Extract the [x, y] coordinate from the center of the cell holding the provided text.  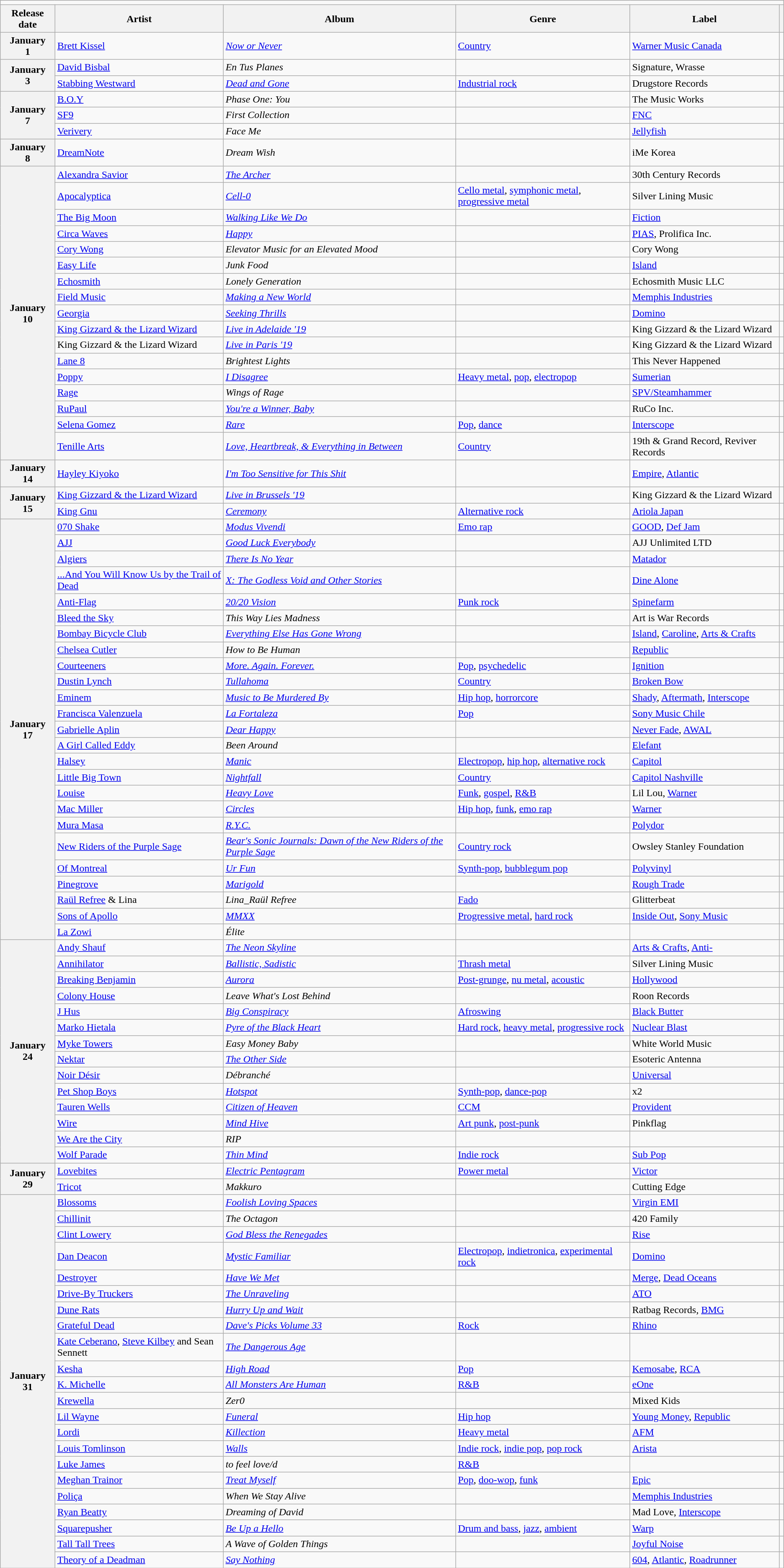
Foolish Loving Spaces [339, 1203]
Fado [543, 900]
Verivery [139, 131]
Roon Records [704, 995]
Thrash metal [543, 964]
x2 [704, 1091]
Dune Rats [139, 1310]
CCM [543, 1107]
Squarepusher [139, 1528]
Meghan Trainor [139, 1480]
to feel love/d [339, 1464]
Big Conspiracy [339, 1011]
Lina_Raül Refree [339, 900]
Spinefarm [704, 602]
The Archer [339, 174]
Emo rap [543, 527]
RuPaul [139, 409]
Wolf Parade [139, 1155]
FNC [704, 115]
Mac Miller [139, 809]
Synth-pop, dance-pop [543, 1091]
Island [704, 265]
Marko Hietala [139, 1027]
Nektar [139, 1059]
Zer0 [339, 1401]
Gabrielle Aplin [139, 729]
All Monsters Are Human [339, 1385]
Brightest Lights [339, 361]
God Bless the Renegades [339, 1234]
Apocalyptica [139, 196]
Indie rock, indie pop, pop rock [543, 1448]
Kate Ceberano, Steve Kilbey and Sean Sennett [139, 1347]
January24 [28, 1051]
Power metal [543, 1171]
Mura Masa [139, 825]
I Disagree [339, 377]
Album [339, 18]
High Road [339, 1369]
The Big Moon [139, 217]
Echosmith Music LLC [704, 281]
...And You Will Know Us by the Trail of Dead [139, 580]
Heavy metal [543, 1432]
Circa Waves [139, 233]
DreamNote [139, 152]
Cello metal, symphonic metal, progressive metal [543, 196]
X: The Godless Void and Other Stories [339, 580]
Have We Met [339, 1278]
Sub Pop [704, 1155]
Funeral [339, 1416]
Dream Wish [339, 152]
Release date [28, 18]
Music to Be Murdered By [339, 697]
Arista [704, 1448]
Mystic Familiar [339, 1256]
Dear Happy [339, 729]
Nightfall [339, 777]
Courteeners [139, 666]
Drum and bass, jazz, ambient [543, 1528]
Rare [339, 424]
Rhino [704, 1326]
First Collection [339, 115]
Kemosabe, RCA [704, 1369]
Krewella [139, 1401]
Blossoms [139, 1203]
Dan Deacon [139, 1256]
Victor [704, 1171]
Hurry Up and Wait [339, 1310]
Cell-0 [339, 196]
Capitol [704, 761]
Grateful Dead [139, 1326]
David Bisbal [139, 67]
PIAS, Prolifica Inc. [704, 233]
Broken Bow [704, 681]
La Fortaleza [339, 713]
Sons of Apollo [139, 916]
More. Again. Forever. [339, 666]
Ryan Beatty [139, 1512]
Afroswing [543, 1011]
Universal [704, 1075]
Easy Money Baby [339, 1044]
Echosmith [139, 281]
Hip hop [543, 1416]
Georgia [139, 313]
20/20 Vision [339, 602]
Hard rock, heavy metal, progressive rock [543, 1027]
The Dangerous Age [339, 1347]
Modus Vivendi [339, 527]
Interscope [704, 424]
New Riders of the Purple Sage [139, 846]
Tenille Arts [139, 446]
ATO [704, 1293]
Lil Lou, Warner [704, 793]
Easy Life [139, 265]
A Girl Called Eddy [139, 745]
Arts & Crafts, Anti- [704, 948]
Rough Trade [704, 884]
Inside Out, Sony Music [704, 916]
604, Atlantic, Roadrunner [704, 1560]
Theory of a Deadman [139, 1560]
January31 [28, 1381]
Brett Kissel [139, 46]
B.O.Y [139, 99]
K. Michelle [139, 1385]
Capitol Nashville [704, 777]
Post-grunge, nu metal, acoustic [543, 979]
Tall Tall Trees [139, 1544]
You're a Winner, Baby [339, 409]
Lordi [139, 1432]
MMXX [339, 916]
Cutting Edge [704, 1187]
Seeking Thrills [339, 313]
Tauren Wells [139, 1107]
420 Family [704, 1218]
Black Butter [704, 1011]
Destroyer [139, 1278]
eOne [704, 1385]
This Way Lies Madness [339, 618]
Noir Désir [139, 1075]
Provident [704, 1107]
January15 [28, 503]
Algiers [139, 559]
Joyful Noise [704, 1544]
SPV/Steamhammer [704, 393]
Anti-Flag [139, 602]
Bleed the Sky [139, 618]
Owsley Stanley Foundation [704, 846]
Country rock [543, 846]
Poliça [139, 1496]
Bear's Sonic Journals: Dawn of the New Riders of the Purple Sage [339, 846]
En Tus Planes [339, 67]
RuCo Inc. [704, 409]
Raül Refree & Lina [139, 900]
Alternative rock [543, 511]
Lonely Generation [339, 281]
Ignition [704, 666]
Elevator Music for an Elevated Mood [339, 249]
Empire, Atlantic [704, 473]
30th Century Records [704, 174]
Myke Towers [139, 1044]
Hip hop, funk, emo rap [543, 809]
Poppy [139, 377]
This Never Happened [704, 361]
GOOD, Def Jam [704, 527]
Makkuro [339, 1187]
Pet Shop Boys [139, 1091]
The Neon Skyline [339, 948]
January29 [28, 1179]
Pyre of the Black Heart [339, 1027]
Glitterbeat [704, 900]
Good Luck Everybody [339, 543]
The Other Side [339, 1059]
Dustin Lynch [139, 681]
Label [704, 18]
When We Stay Alive [339, 1496]
Rise [704, 1234]
Ariola Japan [704, 511]
Drugstore Records [704, 83]
Dave's Picks Volume 33 [339, 1326]
Pinkflag [704, 1123]
Everything Else Has Gone Wrong [339, 634]
Art is War Records [704, 618]
Walls [339, 1448]
January3 [28, 75]
Happy [339, 233]
Eminem [139, 697]
Electric Pentagram [339, 1171]
Epic [704, 1480]
Mind Hive [339, 1123]
Industrial rock [543, 83]
Annihilator [139, 964]
Polydor [704, 825]
Been Around [339, 745]
Fiction [704, 217]
Ur Fun [339, 868]
Lovebites [139, 1171]
Be Up a Hello [339, 1528]
Polyvinyl [704, 868]
Leave What's Lost Behind [339, 995]
Shady, Aftermath, Interscope [704, 697]
Wire [139, 1123]
Kesha [139, 1369]
Breaking Benjamin [139, 979]
Débranché [339, 1075]
Lane 8 [139, 361]
Nuclear Blast [704, 1027]
Indie rock [543, 1155]
Pop, psychedelic [543, 666]
AJJ [139, 543]
Field Music [139, 297]
Chelsea Cutler [139, 650]
January17 [28, 730]
Dead and Gone [339, 83]
Ratbag Records, BMG [704, 1310]
Warner Music Canada [704, 46]
Colony House [139, 995]
Warp [704, 1528]
Art punk, post-punk [543, 1123]
Francisca Valenzuela [139, 713]
Elefant [704, 745]
Making a New World [339, 297]
Marigold [339, 884]
Live in Adelaide '19 [339, 329]
Chillinit [139, 1218]
January14 [28, 473]
The Unraveling [339, 1293]
Dine Alone [704, 580]
Louise [139, 793]
January1 [28, 46]
Synth-pop, bubblegum pop [543, 868]
AJJ Unlimited LTD [704, 543]
Élite [339, 932]
There Is No Year [339, 559]
Circles [339, 809]
How to Be Human [339, 650]
Warner [704, 809]
Hotspot [339, 1091]
La Zowi [139, 932]
Manic [339, 761]
AFM [704, 1432]
Say Nothing [339, 1560]
January10 [28, 313]
Luke James [139, 1464]
070 Shake [139, 527]
Live in Paris '19 [339, 345]
Tricot [139, 1187]
Hayley Kiyoko [139, 473]
SF9 [139, 115]
Citizen of Heaven [339, 1107]
Halsey [139, 761]
Esoteric Antenna [704, 1059]
Republic [704, 650]
We Are the City [139, 1139]
Virgin EMI [704, 1203]
Walking Like We Do [339, 217]
Lil Wayne [139, 1416]
R.Y.C. [339, 825]
Young Money, Republic [704, 1416]
Rock [543, 1326]
Electropop, indietronica, experimental rock [543, 1256]
Heavy Love [339, 793]
Punk rock [543, 602]
Artist [139, 18]
Pop, dance [543, 424]
Electropop, hip hop, alternative rock [543, 761]
Of Montreal [139, 868]
Sony Music Chile [704, 713]
Selena Gomez [139, 424]
Thin Mind [339, 1155]
Love, Heartbreak, & Everything in Between [339, 446]
Ballistic, Sadistic [339, 964]
Never Fade, AWAL [704, 729]
Mad Love, Interscope [704, 1512]
The Music Works [704, 99]
Ceremony [339, 511]
Little Big Town [139, 777]
Dreaming of David [339, 1512]
RIP [339, 1139]
Andy Shauf [139, 948]
A Wave of Golden Things [339, 1544]
Progressive metal, hard rock [543, 916]
January8 [28, 152]
Signature, Wrasse [704, 67]
Drive-By Truckers [139, 1293]
Killection [339, 1432]
iMe Korea [704, 152]
Pop, doo-wop, funk [543, 1480]
Merge, Dead Oceans [704, 1278]
Jellyfish [704, 131]
White World Music [704, 1044]
Live in Brussels '19 [339, 495]
Tullahoma [339, 681]
Louis Tomlinson [139, 1448]
Stabbing Westward [139, 83]
I'm Too Sensitive for This Shit [339, 473]
Clint Lowery [139, 1234]
Hollywood [704, 979]
Phase One: You [339, 99]
Matador [704, 559]
King Gnu [139, 511]
Treat Myself [339, 1480]
Heavy metal, pop, electropop [543, 377]
Funk, gospel, R&B [543, 793]
J Hus [139, 1011]
The Octagon [339, 1218]
Junk Food [339, 265]
Pinegrove [139, 884]
Sumerian [704, 377]
Bombay Bicycle Club [139, 634]
Wings of Rage [339, 393]
January7 [28, 115]
Genre [543, 18]
Face Me [339, 131]
Hip hop, horrorcore [543, 697]
Alexandra Savior [139, 174]
Rage [139, 393]
19th & Grand Record, Reviver Records [704, 446]
Aurora [339, 979]
Island, Caroline, Arts & Crafts [704, 634]
Now or Never [339, 46]
Mixed Kids [704, 1401]
